Determine the (X, Y) coordinate at the center of the cell enclosing the given text.  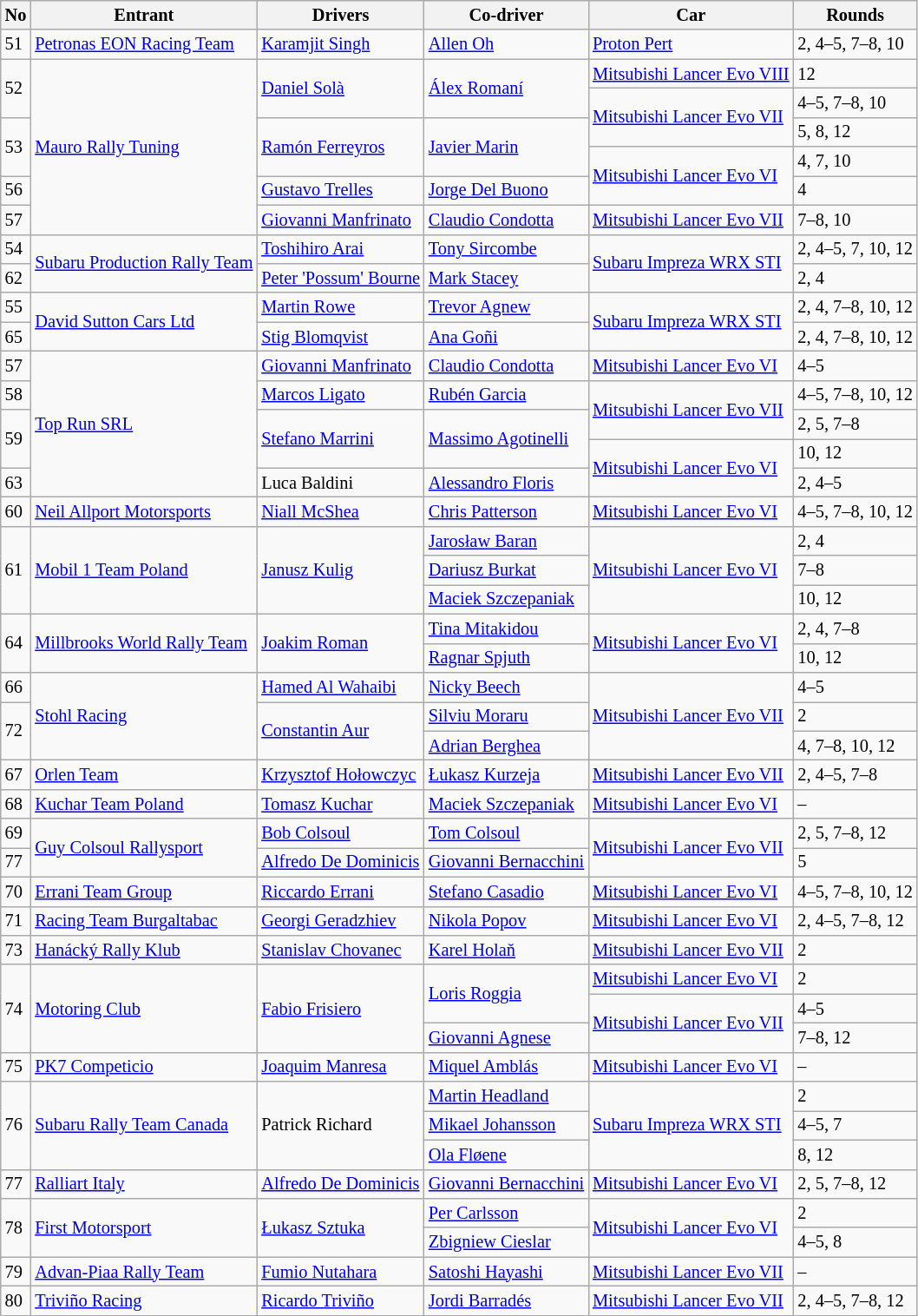
Adrian Berghea (507, 746)
Motoring Club (144, 1009)
70 (16, 892)
Tina Mitakidou (507, 628)
61 (16, 569)
59 (16, 439)
Łukasz Sztuka (340, 1227)
Top Run SRL (144, 424)
Janusz Kulig (340, 569)
53 (16, 146)
Marcos Ligato (340, 395)
Daniel Solà (340, 89)
Joakim Roman (340, 642)
Allen Oh (507, 44)
Mauro Rally Tuning (144, 147)
Joaquim Manresa (340, 1067)
PK7 Competicio (144, 1067)
5 (855, 862)
Racing Team Burgaltabac (144, 921)
Trevor Agnew (507, 307)
Tony Sircombe (507, 249)
Co-driver (507, 15)
71 (16, 921)
2, 4–5 (855, 483)
Massimo Agotinelli (507, 439)
Luca Baldini (340, 483)
No (16, 15)
Ragnar Spjuth (507, 658)
Ana Goñi (507, 337)
Orlen Team (144, 774)
Ramón Ferreyros (340, 146)
Nicky Beech (507, 687)
Guy Colsoul Rallysport (144, 847)
4, 7, 10 (855, 161)
Satoshi Hayashi (507, 1272)
Karamjit Singh (340, 44)
64 (16, 642)
Constantin Aur (340, 731)
Silviu Moraru (507, 716)
7–8 (855, 570)
62 (16, 278)
Álex Romaní (507, 89)
Georgi Geradzhiev (340, 921)
60 (16, 511)
Errani Team Group (144, 892)
Mitsubishi Lancer Evo VIII (691, 74)
Peter 'Possum' Bourne (340, 278)
Mobil 1 Team Poland (144, 569)
Loris Roggia (507, 993)
55 (16, 307)
80 (16, 1300)
Karel Holaň (507, 950)
Riccardo Errani (340, 892)
69 (16, 833)
Jorge Del Buono (507, 190)
Stanislav Chovanec (340, 950)
51 (16, 44)
Subaru Rally Team Canada (144, 1125)
Jordi Barradés (507, 1300)
Mikael Johansson (507, 1125)
7–8, 10 (855, 220)
Fumio Nutahara (340, 1272)
Alessandro Floris (507, 483)
Giovanni Agnese (507, 1037)
Javier Marin (507, 146)
75 (16, 1067)
2, 4–5, 7–8, 10 (855, 44)
Triviño Racing (144, 1300)
Tom Colsoul (507, 833)
Dariusz Burkat (507, 570)
Stefano Marrini (340, 439)
65 (16, 337)
Chris Patterson (507, 511)
First Motorsport (144, 1227)
Ola Fløene (507, 1155)
76 (16, 1125)
Stig Blomqvist (340, 337)
Kuchar Team Poland (144, 804)
Rounds (855, 15)
Toshihiro Arai (340, 249)
Hamed Al Wahaibi (340, 687)
Bob Colsoul (340, 833)
4–5, 8 (855, 1242)
Nikola Popov (507, 921)
Gustavo Trelles (340, 190)
Tomasz Kuchar (340, 804)
Krzysztof Hołowczyc (340, 774)
58 (16, 395)
Proton Pert (691, 44)
56 (16, 190)
4 (855, 190)
Zbigniew Cieslar (507, 1242)
Stefano Casadio (507, 892)
Hanácký Rally Klub (144, 950)
Martin Headland (507, 1096)
Rubén Garcia (507, 395)
12 (855, 74)
79 (16, 1272)
4–5, 7–8, 10 (855, 102)
72 (16, 731)
66 (16, 687)
Neil Allport Motorsports (144, 511)
Per Carlsson (507, 1213)
67 (16, 774)
David Sutton Cars Ltd (144, 321)
2, 4–5, 7–8 (855, 774)
4–5, 7 (855, 1125)
73 (16, 950)
Stohl Racing (144, 715)
Advan-Piaa Rally Team (144, 1272)
Subaru Production Rally Team (144, 264)
Ricardo Triviño (340, 1300)
Millbrooks World Rally Team (144, 642)
54 (16, 249)
Petronas EON Racing Team (144, 44)
Łukasz Kurzeja (507, 774)
Martin Rowe (340, 307)
Patrick Richard (340, 1125)
4, 7–8, 10, 12 (855, 746)
2, 4–5, 7, 10, 12 (855, 249)
Drivers (340, 15)
Jarosław Baran (507, 541)
8, 12 (855, 1155)
Miquel Amblás (507, 1067)
63 (16, 483)
Niall McShea (340, 511)
2, 5, 7–8 (855, 424)
78 (16, 1227)
5, 8, 12 (855, 132)
74 (16, 1009)
Entrant (144, 15)
Car (691, 15)
7–8, 12 (855, 1037)
Ralliart Italy (144, 1184)
Mark Stacey (507, 278)
Fabio Frisiero (340, 1009)
68 (16, 804)
52 (16, 89)
2, 4, 7–8 (855, 628)
